Return (X, Y) of the center of cell containing provided text 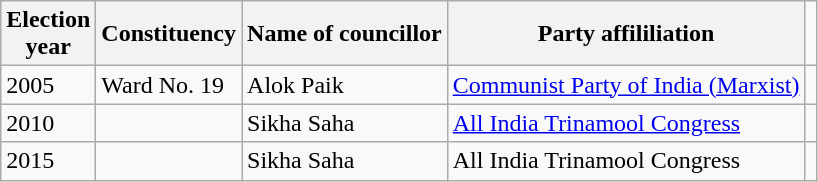
2005 (48, 85)
Constituency (169, 34)
Ward No. 19 (169, 85)
Communist Party of India (Marxist) (626, 85)
Election year (48, 34)
2010 (48, 123)
Party affililiation (626, 34)
2015 (48, 161)
Alok Paik (345, 85)
Name of councillor (345, 34)
